Locate the cell with the specified text and output its (X, Y) center coordinate. 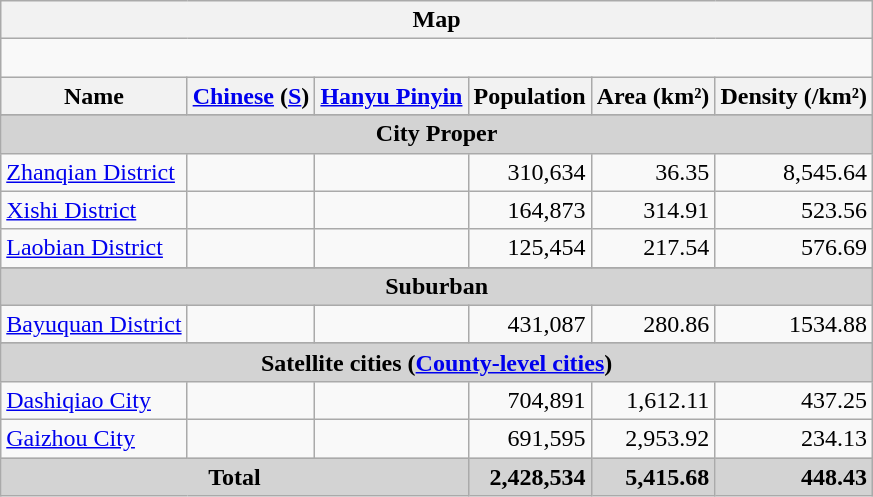
2,953.92 (653, 438)
437.25 (794, 400)
1534.88 (794, 324)
Suburban (437, 286)
Population (530, 96)
Name (94, 96)
576.69 (794, 248)
2,428,534 (530, 477)
Map (437, 20)
Dashiqiao City (94, 400)
704,891 (530, 400)
314.91 (653, 210)
523.56 (794, 210)
431,087 (530, 324)
Density (/km²) (794, 96)
Satellite cities (County-level cities) (437, 362)
Chinese (S) (251, 96)
5,415.68 (653, 477)
234.13 (794, 438)
448.43 (794, 477)
280.86 (653, 324)
125,454 (530, 248)
1,612.11 (653, 400)
Total (234, 477)
Zhanqian District (94, 172)
Bayuquan District (94, 324)
36.35 (653, 172)
Xishi District (94, 210)
8,545.64 (794, 172)
City Proper (437, 134)
Hanyu Pinyin (392, 96)
217.54 (653, 248)
Gaizhou City (94, 438)
691,595 (530, 438)
Laobian District (94, 248)
164,873 (530, 210)
Area (km²) (653, 96)
310,634 (530, 172)
